Output the (X, Y) coordinate of the center of the cell containing the given text.  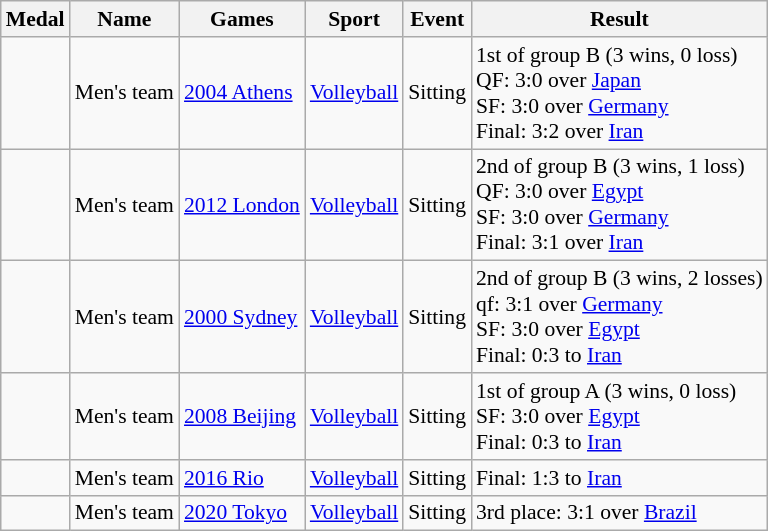
Result (620, 19)
1st of group B (3 wins, 0 loss) QF: 3:0 over Japan SF: 3:0 over Germany Final: 3:2 over Iran (620, 93)
2nd of group B (3 wins, 1 loss) QF: 3:0 over Egypt SF: 3:0 over Germany Final: 3:1 over Iran (620, 205)
Sport (354, 19)
2nd of group B (3 wins, 2 losses) qf: 3:1 over Germany SF: 3:0 over Egypt Final: 0:3 to Iran (620, 317)
Games (242, 19)
3rd place: 3:1 over Brazil (620, 513)
Medal (36, 19)
2020 Tokyo (242, 513)
2008 Beijing (242, 416)
2004 Athens (242, 93)
1st of group A (3 wins, 0 loss) SF: 3:0 over Egypt Final: 0:3 to Iran (620, 416)
Name (124, 19)
2016 Rio (242, 478)
Final: 1:3 to Iran (620, 478)
Event (437, 19)
2012 London (242, 205)
2000 Sydney (242, 317)
